Determine the [X, Y] coordinate at the center of the cell enclosing the given text.  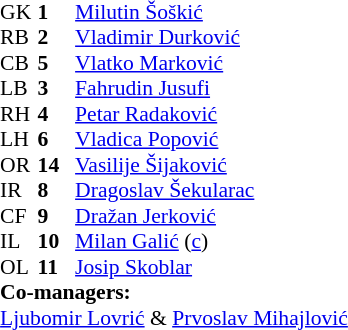
IL [19, 241]
Dragoslav Šekularac [212, 191]
8 [57, 191]
Vlatko Marković [212, 63]
OL [19, 267]
RH [19, 114]
Co-managers: [174, 293]
6 [57, 139]
9 [57, 216]
Vladimir Durković [212, 37]
Vladica Popović [212, 139]
Petar Radaković [212, 114]
CB [19, 63]
Vasilije Šijaković [212, 165]
RB [19, 37]
CF [19, 216]
Dražan Jerković [212, 216]
10 [57, 241]
LB [19, 89]
IR [19, 191]
11 [57, 267]
OR [19, 165]
LH [19, 139]
3 [57, 89]
5 [57, 63]
Josip Skoblar [212, 267]
14 [57, 165]
Fahrudin Jusufi [212, 89]
4 [57, 114]
2 [57, 37]
Milan Galić (c) [212, 241]
